Locate the cell with the specified text and output its [x, y] center coordinate. 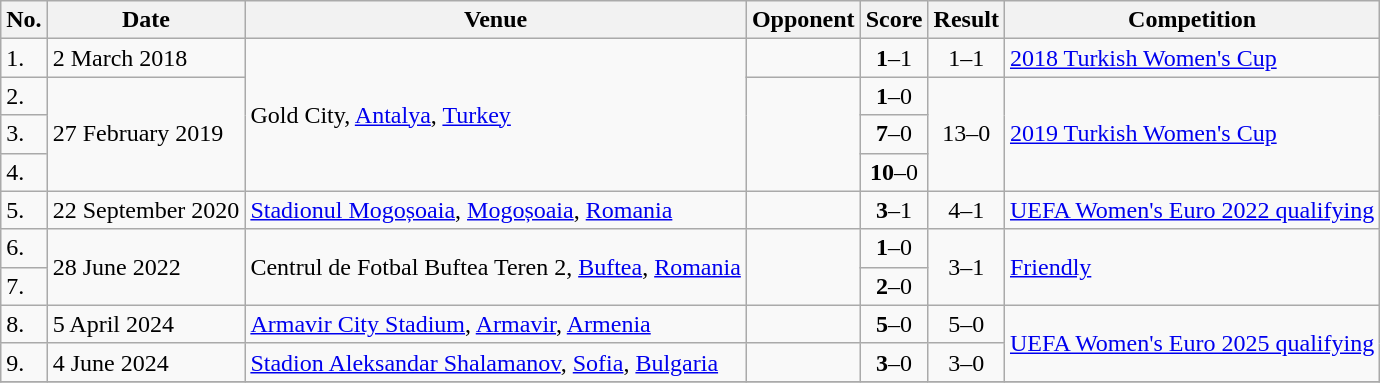
27 February 2019 [146, 134]
4. [24, 172]
Result [966, 20]
Score [894, 20]
Stadionul Mogoșoaia, Mogoșoaia, Romania [496, 210]
4 June 2024 [146, 362]
6. [24, 248]
28 June 2022 [146, 267]
22 September 2020 [146, 210]
2 March 2018 [146, 58]
No. [24, 20]
Competition [1192, 20]
4–1 [966, 210]
Centrul de Fotbal Buftea Teren 2, Buftea, Romania [496, 267]
Friendly [1192, 267]
Stadion Aleksandar Shalamanov, Sofia, Bulgaria [496, 362]
2019 Turkish Women's Cup [1192, 134]
5. [24, 210]
3. [24, 134]
7. [24, 286]
5 April 2024 [146, 324]
9. [24, 362]
Opponent [803, 20]
10–0 [894, 172]
Venue [496, 20]
2. [24, 96]
Date [146, 20]
1. [24, 58]
2018 Turkish Women's Cup [1192, 58]
Armavir City Stadium, Armavir, Armenia [496, 324]
8. [24, 324]
7–0 [894, 134]
UEFA Women's Euro 2025 qualifying [1192, 343]
UEFA Women's Euro 2022 qualifying [1192, 210]
2–0 [894, 286]
Gold City, Antalya, Turkey [496, 115]
13–0 [966, 134]
